Find where the given text appears and provide that cell's center as [X, Y] coordinate. 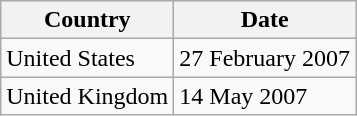
United Kingdom [88, 96]
14 May 2007 [265, 96]
Date [265, 20]
Country [88, 20]
27 February 2007 [265, 58]
United States [88, 58]
